Extract the [X, Y] coordinate from the center of the cell holding the provided text.  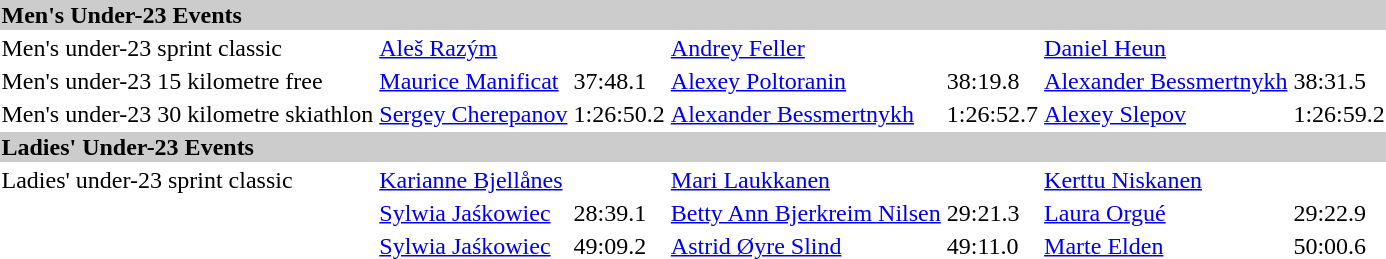
Kerttu Niskanen [1166, 180]
Daniel Heun [1166, 48]
Alexey Poltoranin [806, 81]
Men's under-23 sprint classic [188, 48]
Alexey Slepov [1166, 114]
Sergey Cherepanov [474, 114]
Ladies' Under-23 Events [693, 147]
Aleš Razým [474, 48]
29:22.9 [1339, 213]
Betty Ann Bjerkreim Nilsen [806, 213]
Mari Laukkanen [806, 180]
Andrey Feller [806, 48]
Men's Under-23 Events [693, 15]
Ladies' under-23 sprint classic [188, 180]
Laura Orgué [1166, 213]
Men's under-23 30 kilometre skiathlon [188, 114]
29:21.3 [992, 213]
1:26:50.2 [619, 114]
28:39.1 [619, 213]
1:26:52.7 [992, 114]
Sylwia Jaśkowiec [474, 213]
Men's under-23 15 kilometre free [188, 81]
38:19.8 [992, 81]
37:48.1 [619, 81]
38:31.5 [1339, 81]
Karianne Bjellånes [474, 180]
1:26:59.2 [1339, 114]
Maurice Manificat [474, 81]
